Provide the (X, Y) coordinate of the cell's center where the given text is located.  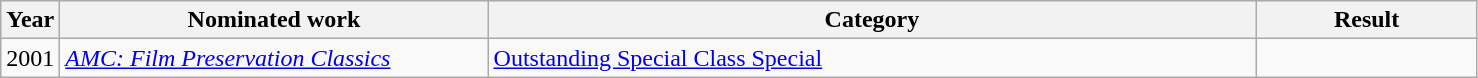
Category (872, 20)
AMC: Film Preservation Classics (274, 58)
Result (1366, 20)
Outstanding Special Class Special (872, 58)
Nominated work (274, 20)
Year (30, 20)
2001 (30, 58)
